Return (x, y) of the center of cell containing provided text 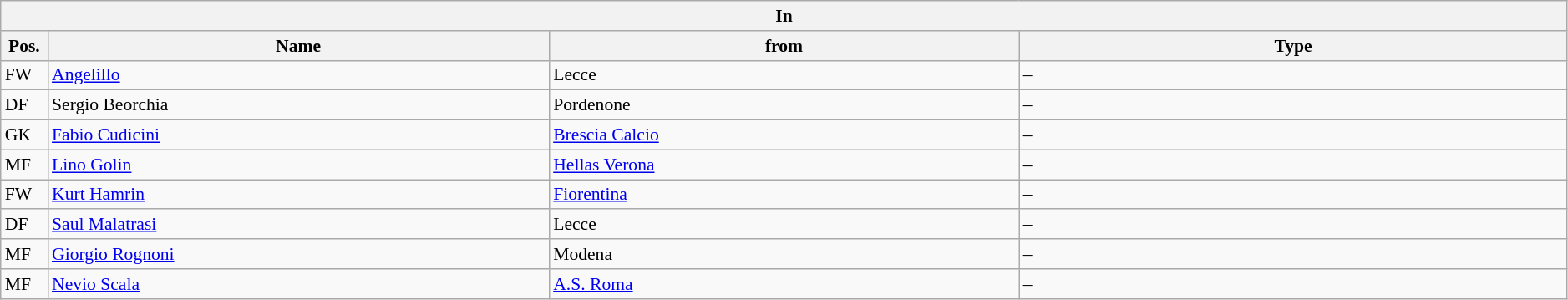
Pos. (24, 46)
GK (24, 135)
Name (298, 46)
In (784, 16)
Saul Malatrasi (298, 225)
from (784, 46)
Nevio Scala (298, 284)
Giorgio Rognoni (298, 254)
Fiorentina (784, 195)
Fabio Cudicini (298, 135)
Pordenone (784, 105)
Type (1293, 46)
Lino Golin (298, 165)
Brescia Calcio (784, 135)
Hellas Verona (784, 165)
Angelillo (298, 75)
Modena (784, 254)
Kurt Hamrin (298, 195)
A.S. Roma (784, 284)
Sergio Beorchia (298, 105)
